Determine the (X, Y) coordinate at the center of the cell enclosing the given text.  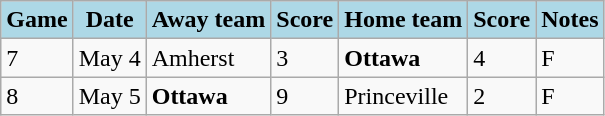
Amherst (208, 58)
3 (305, 58)
Game (37, 20)
Notes (570, 20)
Princeville (404, 96)
2 (502, 96)
May 5 (110, 96)
Date (110, 20)
May 4 (110, 58)
Home team (404, 20)
9 (305, 96)
8 (37, 96)
7 (37, 58)
Away team (208, 20)
4 (502, 58)
